Detect which cell encompasses the target text, then output its (x, y) center coordinate. 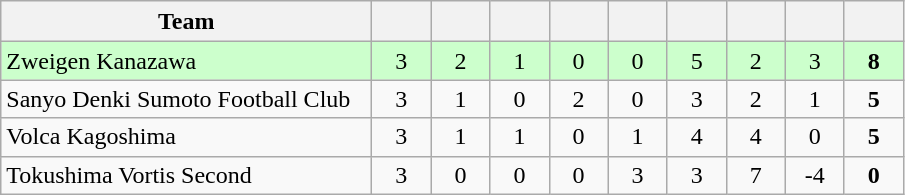
8 (874, 61)
Zweigen Kanazawa (186, 61)
-4 (814, 175)
7 (756, 175)
Volca Kagoshima (186, 137)
Tokushima Vortis Second (186, 175)
Sanyo Denki Sumoto Football Club (186, 99)
Team (186, 22)
